Capture the cell that displays the provided text and extract its [x, y] central coordinate. 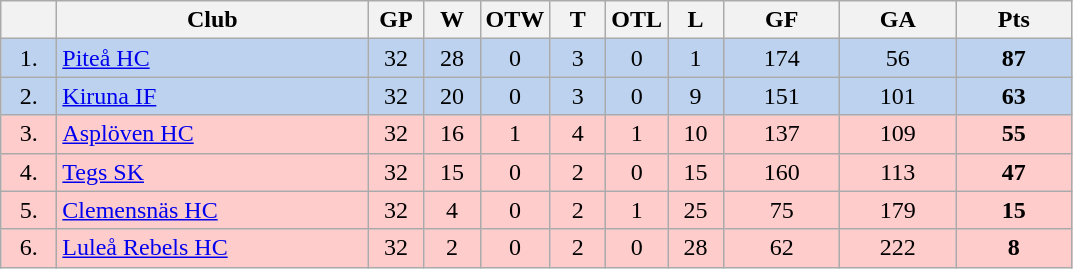
62 [782, 248]
GP [396, 20]
Kiruna IF [212, 96]
L [696, 20]
Clemensnäs HC [212, 210]
10 [696, 134]
25 [696, 210]
4. [29, 172]
55 [1014, 134]
109 [898, 134]
5. [29, 210]
47 [1014, 172]
1. [29, 58]
GF [782, 20]
151 [782, 96]
6. [29, 248]
113 [898, 172]
16 [452, 134]
W [452, 20]
56 [898, 58]
179 [898, 210]
222 [898, 248]
8 [1014, 248]
87 [1014, 58]
Piteå HC [212, 58]
Asplöven HC [212, 134]
Luleå Rebels HC [212, 248]
75 [782, 210]
101 [898, 96]
63 [1014, 96]
160 [782, 172]
Tegs SK [212, 172]
T [578, 20]
OTW [515, 20]
OTL [637, 20]
3. [29, 134]
20 [452, 96]
9 [696, 96]
GA [898, 20]
Club [212, 20]
Pts [1014, 20]
174 [782, 58]
137 [782, 134]
2. [29, 96]
